Capture the cell that displays the provided text and extract its [X, Y] central coordinate. 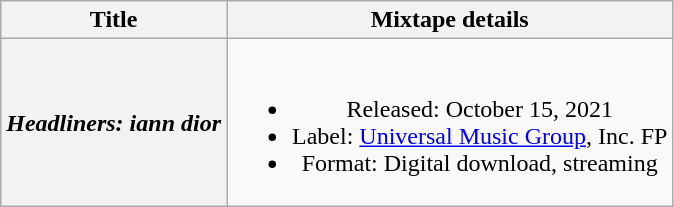
Title [114, 20]
Released: October 15, 2021Label: Universal Music Group, Inc. FPFormat: Digital download, streaming [450, 122]
Mixtape details [450, 20]
Headliners: iann dior [114, 122]
